Return (x, y) of the center of cell containing provided text 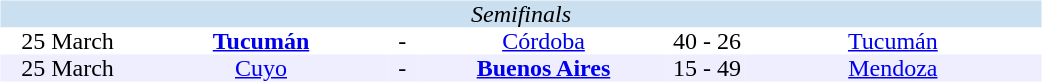
Cuyo (262, 68)
15 - 49 (707, 68)
Córdoba (544, 42)
40 - 26 (707, 42)
Buenos Aires (544, 68)
Semifinals (520, 14)
Mendoza (892, 68)
